Return the [X, Y] coordinate for the center point of the cell that contains the specified text.  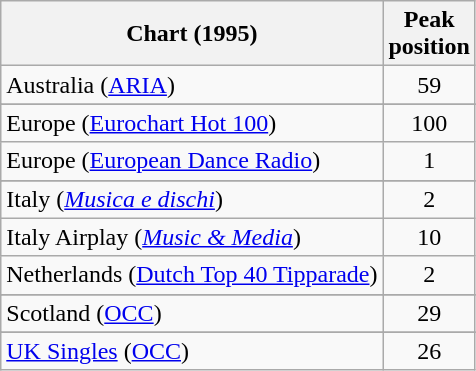
1 [429, 161]
100 [429, 123]
Australia (ARIA) [192, 85]
Europe (Eurochart Hot 100) [192, 123]
Chart (1995) [192, 34]
Peakposition [429, 34]
10 [429, 237]
Europe (European Dance Radio) [192, 161]
Netherlands (Dutch Top 40 Tipparade) [192, 275]
UK Singles (OCC) [192, 351]
Italy (Musica e dischi) [192, 199]
29 [429, 313]
26 [429, 351]
Italy Airplay (Music & Media) [192, 237]
Scotland (OCC) [192, 313]
59 [429, 85]
